Return the [X, Y] coordinate for the center point of the cell that contains the specified text.  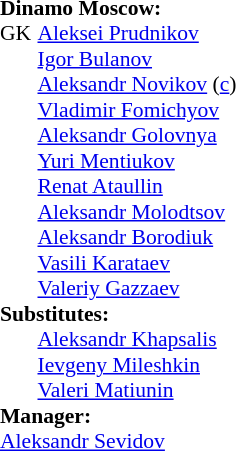
GK [19, 33]
